Capture the cell that displays the provided text and extract its (X, Y) central coordinate. 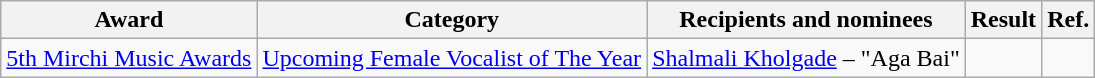
Upcoming Female Vocalist of The Year (452, 58)
Result (1003, 20)
Ref. (1068, 20)
Category (452, 20)
Shalmali Kholgade – "Aga Bai" (806, 58)
5th Mirchi Music Awards (129, 58)
Recipients and nominees (806, 20)
Award (129, 20)
